From the cell containing the given text, extract its center point as (x, y) coordinate. 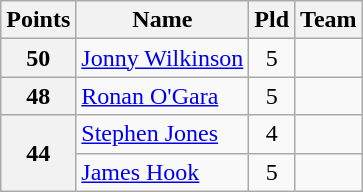
Points (38, 20)
Team (329, 20)
Pld (272, 20)
Ronan O'Gara (162, 96)
Name (162, 20)
4 (272, 134)
48 (38, 96)
44 (38, 153)
50 (38, 58)
Stephen Jones (162, 134)
Jonny Wilkinson (162, 58)
James Hook (162, 172)
